Determine the (x, y) coordinate at the center of the cell enclosing the given text.  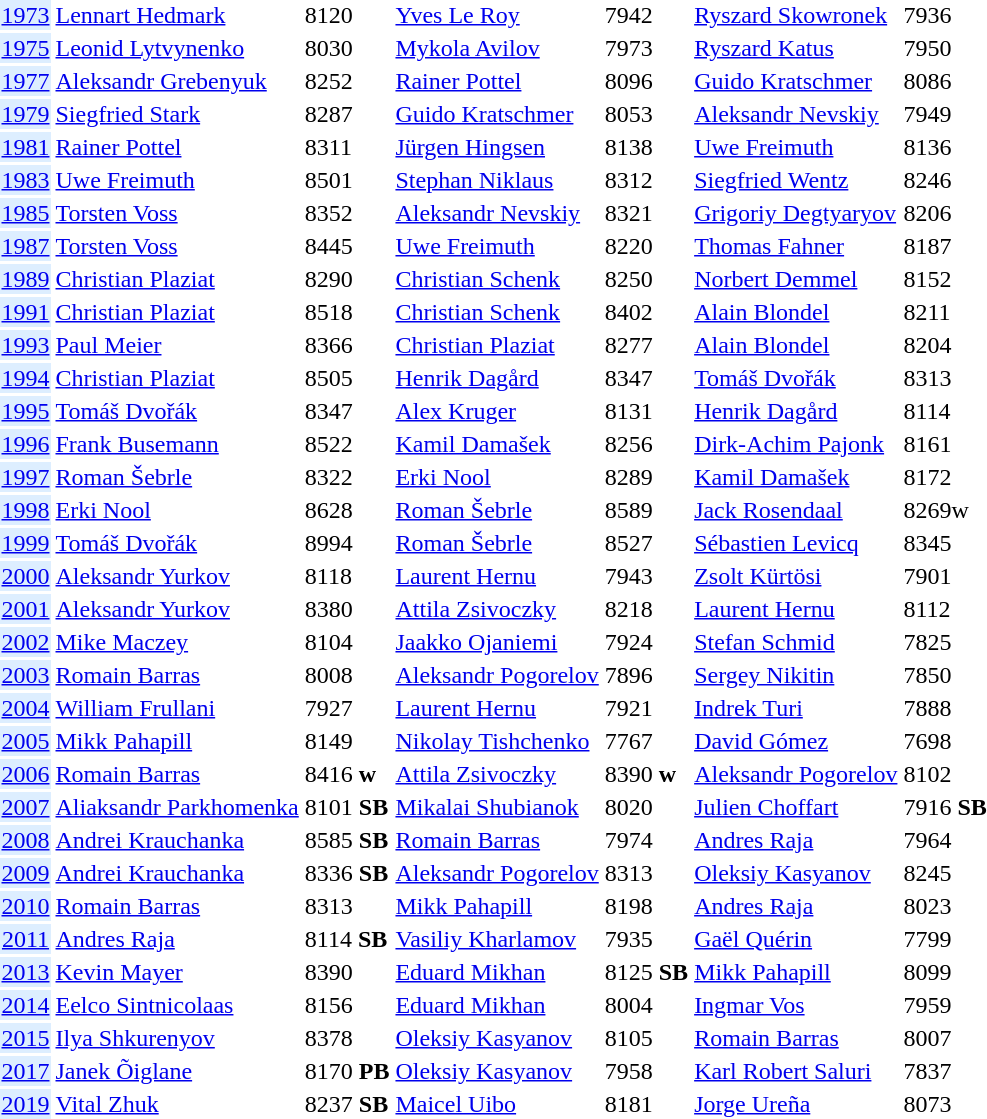
Yves Le Roy (497, 15)
8380 (347, 609)
Jürgen Hingsen (497, 147)
1981 (26, 147)
2014 (26, 1005)
1994 (26, 378)
8170 PB (347, 1071)
7973 (646, 48)
1985 (26, 213)
8287 (347, 114)
8628 (347, 510)
8104 (347, 642)
1983 (26, 180)
Sébastien Levicq (796, 543)
Jorge Ureña (796, 1104)
8366 (347, 345)
Ilya Shkurenyov (177, 1038)
Aliaksandr Parkhomenka (177, 807)
Lennart Hedmark (177, 15)
1999 (26, 543)
8252 (347, 81)
8518 (347, 312)
Eelco Sintnicolaas (177, 1005)
Julien Choffart (796, 807)
Stefan Schmid (796, 642)
2002 (26, 642)
Mikalai Shubianok (497, 807)
8290 (347, 279)
7921 (646, 708)
8589 (646, 510)
8101 SB (347, 807)
1975 (26, 48)
8198 (646, 906)
Vital Zhuk (177, 1104)
8114 SB (347, 939)
1995 (26, 411)
1979 (26, 114)
7942 (646, 15)
2004 (26, 708)
8131 (646, 411)
Grigoriy Degtyaryov (796, 213)
2000 (26, 576)
8994 (347, 543)
1993 (26, 345)
Ryszard Skowronek (796, 15)
1989 (26, 279)
2008 (26, 840)
8378 (347, 1038)
2013 (26, 972)
Karl Robert Saluri (796, 1071)
7896 (646, 675)
8527 (646, 543)
8416 w (347, 774)
Paul Meier (177, 345)
8118 (347, 576)
Alex Kruger (497, 411)
8020 (646, 807)
8505 (347, 378)
Jack Rosendaal (796, 510)
8289 (646, 477)
8256 (646, 444)
8501 (347, 180)
7974 (646, 840)
Ryszard Katus (796, 48)
1997 (26, 477)
2006 (26, 774)
8030 (347, 48)
8156 (347, 1005)
8336 SB (347, 873)
8277 (646, 345)
8352 (347, 213)
1996 (26, 444)
William Frullani (177, 708)
1998 (26, 510)
8585 SB (347, 840)
Siegfried Stark (177, 114)
Jaakko Ojaniemi (497, 642)
Dirk-Achim Pajonk (796, 444)
Siegfried Wentz (796, 180)
2011 (26, 939)
1977 (26, 81)
7958 (646, 1071)
2005 (26, 741)
1973 (26, 15)
8311 (347, 147)
2001 (26, 609)
8237 SB (347, 1104)
8053 (646, 114)
Ingmar Vos (796, 1005)
8250 (646, 279)
8321 (646, 213)
1991 (26, 312)
Mykola Avilov (497, 48)
8390 (347, 972)
8149 (347, 741)
Zsolt Kürtösi (796, 576)
8522 (347, 444)
8138 (646, 147)
8218 (646, 609)
8445 (347, 246)
Indrek Turi (796, 708)
8181 (646, 1104)
Gaël Quérin (796, 939)
8402 (646, 312)
Sergey Nikitin (796, 675)
7943 (646, 576)
8322 (347, 477)
7767 (646, 741)
1987 (26, 246)
8120 (347, 15)
8312 (646, 180)
2007 (26, 807)
Frank Busemann (177, 444)
2010 (26, 906)
8008 (347, 675)
2003 (26, 675)
2015 (26, 1038)
Janek Õiglane (177, 1071)
2019 (26, 1104)
8096 (646, 81)
Stephan Niklaus (497, 180)
Nikolay Tishchenko (497, 741)
Thomas Fahner (796, 246)
Aleksandr Grebenyuk (177, 81)
Leonid Lytvynenko (177, 48)
8390 w (646, 774)
8125 SB (646, 972)
David Gómez (796, 741)
Vasiliy Kharlamov (497, 939)
2009 (26, 873)
8105 (646, 1038)
7924 (646, 642)
8220 (646, 246)
2017 (26, 1071)
7935 (646, 939)
7927 (347, 708)
Mike Maczey (177, 642)
Maicel Uibo (497, 1104)
Kevin Mayer (177, 972)
Norbert Demmel (796, 279)
8004 (646, 1005)
